Extract the (X, Y) coordinate from the center of the cell holding the provided text.  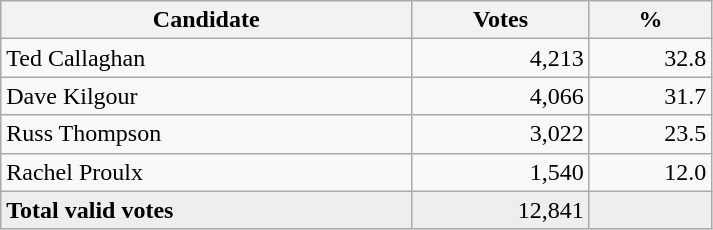
Total valid votes (206, 210)
32.8 (650, 58)
Candidate (206, 20)
12,841 (501, 210)
Votes (501, 20)
4,213 (501, 58)
12.0 (650, 172)
4,066 (501, 96)
31.7 (650, 96)
Rachel Proulx (206, 172)
Ted Callaghan (206, 58)
1,540 (501, 172)
% (650, 20)
3,022 (501, 134)
23.5 (650, 134)
Russ Thompson (206, 134)
Dave Kilgour (206, 96)
